Pinpoint the cell where the given text exists, returning its [x, y] midpoint coordinate. 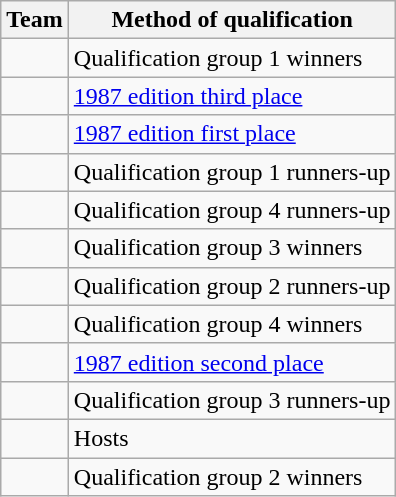
Qualification group 1 runners-up [232, 172]
Qualification group 1 winners [232, 58]
1987 edition first place [232, 134]
Hosts [232, 438]
Team [35, 20]
Qualification group 3 runners-up [232, 400]
1987 edition third place [232, 96]
Method of qualification [232, 20]
Qualification group 2 runners-up [232, 286]
Qualification group 4 runners-up [232, 210]
1987 edition second place [232, 362]
Qualification group 2 winners [232, 477]
Qualification group 4 winners [232, 324]
Qualification group 3 winners [232, 248]
